Provide the (X, Y) coordinate of the cell's center where the given text is located.  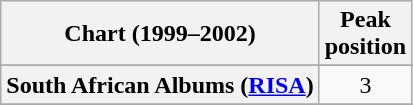
Peakposition (365, 34)
South African Albums (RISA) (160, 85)
Chart (1999–2002) (160, 34)
3 (365, 85)
